From the cell containing the given text, extract its center point as [X, Y] coordinate. 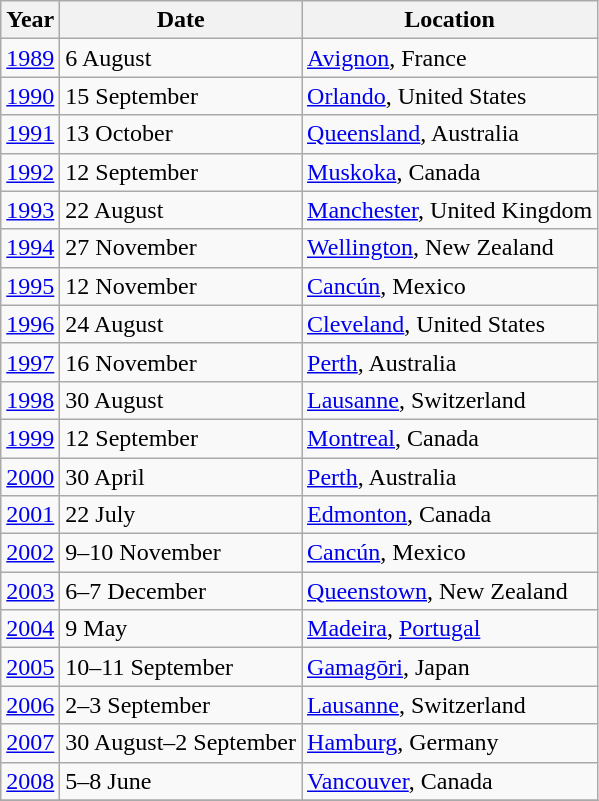
1994 [30, 248]
2008 [30, 781]
1997 [30, 362]
1993 [30, 210]
Year [30, 20]
2006 [30, 705]
30 August [181, 400]
Queensland, Australia [450, 134]
30 August–2 September [181, 743]
13 October [181, 134]
Hamburg, Germany [450, 743]
Vancouver, Canada [450, 781]
Gamagōri, Japan [450, 667]
Date [181, 20]
27 November [181, 248]
2001 [30, 515]
9 May [181, 629]
1989 [30, 58]
1995 [30, 286]
Location [450, 20]
22 August [181, 210]
2005 [30, 667]
1998 [30, 400]
Montreal, Canada [450, 438]
10–11 September [181, 667]
Avignon, France [450, 58]
1990 [30, 96]
2002 [30, 553]
15 September [181, 96]
Edmonton, Canada [450, 515]
6–7 December [181, 591]
24 August [181, 324]
5–8 June [181, 781]
Orlando, United States [450, 96]
1996 [30, 324]
2004 [30, 629]
Queenstown, New Zealand [450, 591]
1992 [30, 172]
2003 [30, 591]
22 July [181, 515]
Madeira, Portugal [450, 629]
1999 [30, 438]
Wellington, New Zealand [450, 248]
2–3 September [181, 705]
6 August [181, 58]
16 November [181, 362]
2007 [30, 743]
1991 [30, 134]
Manchester, United Kingdom [450, 210]
30 April [181, 477]
Cleveland, United States [450, 324]
2000 [30, 477]
9–10 November [181, 553]
Muskoka, Canada [450, 172]
12 November [181, 286]
